Search for the cell housing the specified text and yield its (x, y) center coordinate. 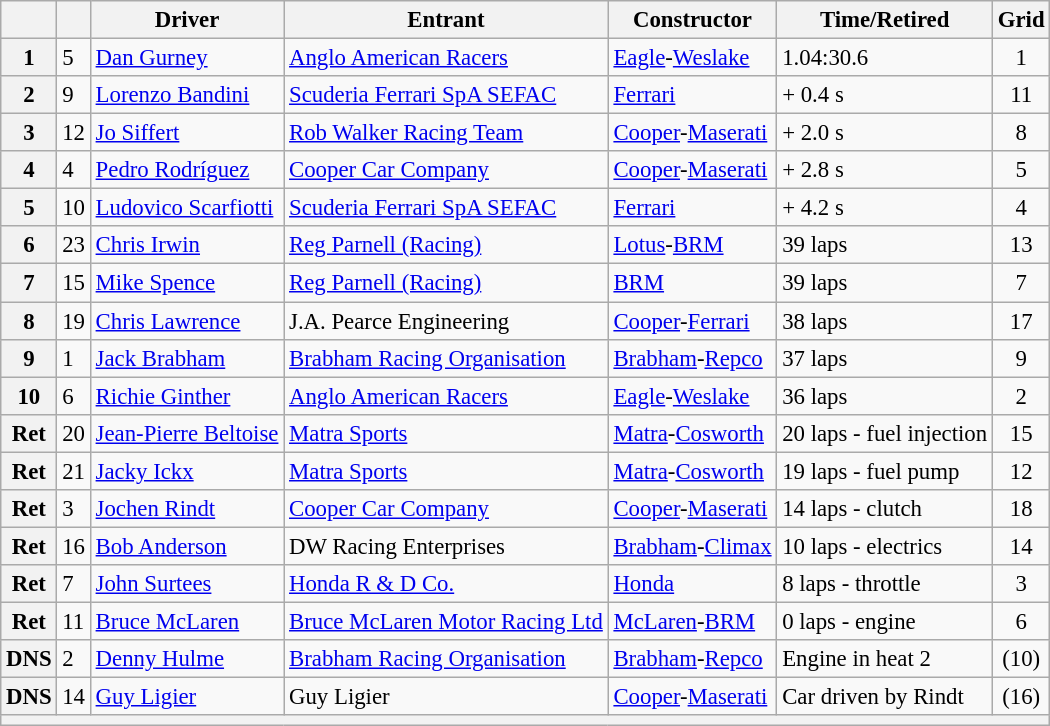
Honda (692, 584)
Richie Ginther (186, 396)
1.04:30.6 (885, 58)
Bob Anderson (186, 546)
Cooper-Ferrari (692, 321)
Jochen Rindt (186, 509)
Dan Gurney (186, 58)
Denny Hulme (186, 659)
J.A. Pearce Engineering (446, 321)
Jean-Pierre Beltoise (186, 433)
Bruce McLaren (186, 621)
14 laps - clutch (885, 509)
+ 2.0 s (885, 133)
0 laps - engine (885, 621)
Engine in heat 2 (885, 659)
(16) (1020, 697)
BRM (692, 283)
17 (1020, 321)
20 laps - fuel injection (885, 433)
Jacky Ickx (186, 471)
Grid (1020, 20)
Lorenzo Bandini (186, 95)
23 (74, 245)
DW Racing Enterprises (446, 546)
Time/Retired (885, 20)
Brabham-Climax (692, 546)
21 (74, 471)
Bruce McLaren Motor Racing Ltd (446, 621)
Constructor (692, 20)
Honda R & D Co. (446, 584)
Car driven by Rindt (885, 697)
Pedro Rodríguez (186, 170)
37 laps (885, 358)
Chris Lawrence (186, 321)
Mike Spence (186, 283)
19 (74, 321)
38 laps (885, 321)
Entrant (446, 20)
Jack Brabham (186, 358)
Driver (186, 20)
(10) (1020, 659)
Rob Walker Racing Team (446, 133)
10 laps - electrics (885, 546)
John Surtees (186, 584)
+ 0.4 s (885, 95)
+ 2.8 s (885, 170)
Chris Irwin (186, 245)
19 laps - fuel pump (885, 471)
20 (74, 433)
36 laps (885, 396)
+ 4.2 s (885, 208)
Lotus-BRM (692, 245)
8 laps - throttle (885, 584)
McLaren-BRM (692, 621)
18 (1020, 509)
Jo Siffert (186, 133)
16 (74, 546)
Ludovico Scarfiotti (186, 208)
13 (1020, 245)
